Find where the given text appears and provide that cell's center as [x, y] coordinate. 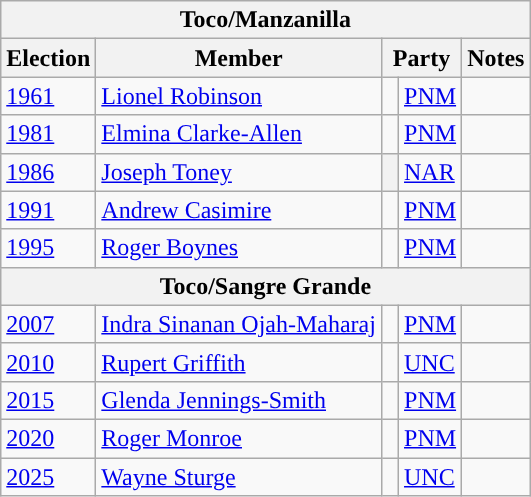
Rupert Griffith [239, 362]
2007 [48, 324]
Member [239, 58]
Roger Boynes [239, 248]
Elmina Clarke-Allen [239, 134]
2015 [48, 400]
Roger Monroe [239, 438]
Lionel Robinson [239, 96]
Notes [496, 58]
Toco/Sangre Grande [266, 286]
Toco/Manzanilla [266, 20]
NAR [430, 172]
1986 [48, 172]
Wayne Sturge [239, 477]
Party [421, 58]
1981 [48, 134]
Andrew Casimire [239, 210]
1995 [48, 248]
Election [48, 58]
Glenda Jennings-Smith [239, 400]
2025 [48, 477]
2020 [48, 438]
1961 [48, 96]
1991 [48, 210]
Indra Sinanan Ojah-Maharaj [239, 324]
2010 [48, 362]
Joseph Toney [239, 172]
